Identify which cell holds the provided text, then report its (x, y) central coordinate. 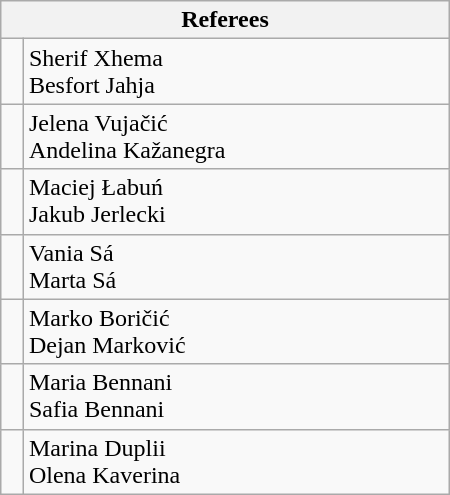
Referees (225, 20)
Vania SáMarta Sá (236, 266)
Sherif XhemaBesfort Jahja (236, 72)
Marina DupliiOlena Kaverina (236, 462)
Maria BennaniSafia Bennani (236, 396)
Jelena VujačićAndelina Kažanegra (236, 136)
Marko BoričićDejan Marković (236, 332)
Maciej ŁabuńJakub Jerlecki (236, 202)
